Determine the [x, y] coordinate at the center of the cell enclosing the given text.  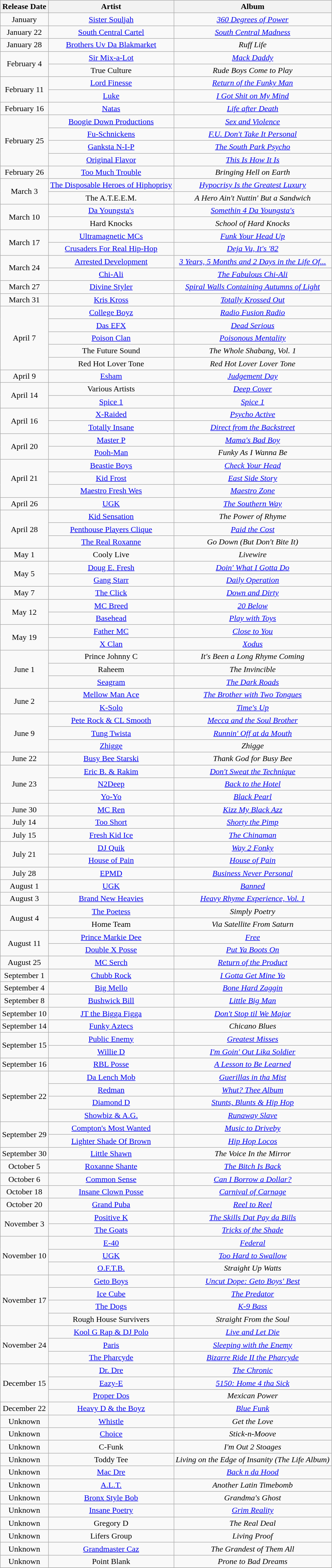
Via Satellite From Saturn [252, 924]
The Chinaman [252, 835]
Grandmaster Caz [111, 1549]
Father MC [111, 631]
Whistle [111, 1421]
Music to Driveby [252, 1128]
Various Artists [111, 389]
N2Deep [111, 784]
Beastie Boys [111, 465]
Deep Cover [252, 389]
Mecca and the Soul Brother [252, 720]
It's Been a Long Rhyme Coming [252, 657]
Pete Rock & CL Smooth [111, 720]
Proper Dos [111, 1396]
Master P [111, 440]
Ganksta N-I-P [111, 147]
Point Blank [111, 1561]
Hypocrisy Is the Greatest Luxury [252, 185]
Brand New Heavies [111, 899]
November 17 [24, 1300]
Runaway Slave [252, 1115]
Living Proof [252, 1536]
Insane Poetry [111, 1510]
Brothers Uv Da Blakmarket [111, 45]
September 29 [24, 1134]
April 16 [24, 421]
Doin' What I Gotta Do [252, 568]
May 19 [24, 638]
I'm Goin' Out Lika Soldier [252, 1052]
November 3 [24, 1224]
Double X Posse [111, 950]
Kool G Rap & DJ Polo [111, 1332]
Yo-Yo [111, 797]
Dr. Dre [111, 1370]
Mexican Power [252, 1396]
Toddy Tee [111, 1460]
September 22 [24, 1096]
The Chronic [252, 1370]
January 22 [24, 32]
Diamond D [111, 1103]
Mac Dre [111, 1472]
Bringing Hell on Earth [252, 172]
Red Hot Lover Tone [111, 363]
Funk Your Head Up [252, 236]
Carnival of Carnage [252, 1192]
Funky Aztecs [111, 1026]
August 11 [24, 943]
The Dark Roads [252, 682]
June 22 [24, 758]
The Disposable Heroes of Hiphoprisy [111, 185]
20 Below [252, 606]
September 4 [24, 988]
Compton's Most Wanted [111, 1128]
Ruff Life [252, 45]
January 28 [24, 45]
August 25 [24, 962]
Artist [111, 7]
True Culture [111, 70]
April 28 [24, 529]
O.F.T.B. [111, 1268]
Get the Love [252, 1421]
The Dogs [111, 1306]
Lord Finesse [111, 83]
Da Youngsta's [111, 211]
Da Lench Mob [111, 1077]
October 20 [24, 1205]
Little Big Man [252, 1001]
Hip Hop Locos [252, 1141]
July 28 [24, 873]
Fresh Kid Ice [111, 835]
Bone Hard Zaggin [252, 988]
The Predator [252, 1294]
Psycho Active [252, 415]
Redman [111, 1090]
Close to You [252, 631]
The Whole Shabang, Vol. 1 [252, 351]
Prince Markie Dee [111, 937]
Judgement Day [252, 376]
Album [252, 7]
Kid Sensation [111, 516]
Direct from the Backstreet [252, 427]
April 20 [24, 446]
March 10 [24, 217]
The Goats [111, 1230]
Blue Funk [252, 1409]
The Skills Dat Pay da Bills [252, 1217]
Bizarre Ride II the Pharcyde [252, 1357]
Stunts, Blunts & Hip Hop [252, 1103]
School of Hard Knocks [252, 223]
November 24 [24, 1345]
The Future Sound [111, 351]
Ultramagnetic MCs [111, 236]
February 26 [24, 172]
August 3 [24, 899]
March 24 [24, 268]
Sir Mix-a-Lot [111, 58]
Back n da Hood [252, 1472]
Heavy Rhyme Experience, Vol. 1 [252, 899]
March 31 [24, 300]
Stick-n-Moove [252, 1434]
South Central Cartel [111, 32]
The Bitch Is Back [252, 1166]
MC Breed [111, 606]
Original Flavor [111, 160]
Straight Up Watts [252, 1268]
Chi-Ali [111, 274]
Grandma's Ghost [252, 1498]
DJ Quik [111, 848]
Bushwick Bill [111, 1001]
The Pharcyde [111, 1357]
Too Much Trouble [111, 172]
Gang Starr [111, 580]
Eazy-E [111, 1383]
Simply Poetry [252, 911]
College Boyz [111, 312]
August 1 [24, 886]
January [24, 19]
February 25 [24, 140]
I Gotta Get Mine Yo [252, 975]
Time's Up [252, 707]
The Voice In the Mirror [252, 1153]
Whut? Thee Album [252, 1090]
Go Down (But Don't Bite It) [252, 542]
July 21 [24, 854]
Can I Borrow a Dollar? [252, 1179]
Fu-Schnickens [111, 134]
Poisonous Mentality [252, 338]
Spiral Walls Containing Autumns of Light [252, 287]
The Real Roxanne [111, 542]
April 9 [24, 376]
July 14 [24, 822]
June 23 [24, 784]
Red Hot Lover Lover Tone [252, 363]
Grand Puba [111, 1205]
Hard Knocks [111, 223]
Showbiz & A.G. [111, 1115]
Big Mello [111, 988]
Positive K [111, 1217]
December 22 [24, 1409]
September 14 [24, 1026]
March 3 [24, 192]
Insane Clown Posse [111, 1192]
The Invincible [252, 669]
Penthouse Players Clique [111, 529]
Totally Krossed Out [252, 300]
Livewire [252, 554]
Black Pearl [252, 797]
Check Your Head [252, 465]
3 Years, 5 Months and 2 Days in the Life Of... [252, 262]
Business Never Personal [252, 873]
Paris [111, 1345]
The Southern Way [252, 504]
Rough House Survivers [111, 1319]
Deja Vu, It's '82 [252, 249]
April 26 [24, 504]
Don't Stop til We Major [252, 1014]
September 16 [24, 1064]
Geto Boys [111, 1281]
Too Short [111, 822]
Return of the Product [252, 962]
Down and Dirty [252, 593]
Basehead [111, 618]
May 7 [24, 593]
September 10 [24, 1014]
Mack Daddy [252, 58]
April 21 [24, 478]
Crusaders For Real Hip-Hop [111, 249]
Kizz My Black Azz [252, 810]
Maestro Zone [252, 491]
C-Funk [111, 1447]
Natas [111, 108]
The South Park Psycho [252, 147]
Runnin' Off at da Mouth [252, 733]
A.L.T. [111, 1485]
Boogie Down Productions [111, 121]
February 16 [24, 108]
Maestro Fresh Wes [111, 491]
Busy Bee Starski [111, 758]
Release Date [24, 7]
July 15 [24, 835]
Raheem [111, 669]
The Real Deal [252, 1523]
X-Raided [111, 415]
Guerillas in tha Mist [252, 1077]
Ice Cube [111, 1294]
Paid the Cost [252, 529]
April 7 [24, 338]
May 1 [24, 554]
November 10 [24, 1256]
Tung Twista [111, 733]
E-40 [111, 1243]
Arrested Development [111, 262]
Banned [252, 886]
Greatest Misses [252, 1039]
Shorty the Pimp [252, 822]
Radio Fusion Radio [252, 312]
October 18 [24, 1192]
Rude Boys Come to Play [252, 70]
April 14 [24, 395]
The Power of Rhyme [252, 516]
Daily Operation [252, 580]
Seagram [111, 682]
Grim Reality [252, 1510]
Thank God for Busy Bee [252, 758]
September 30 [24, 1153]
Kid Frost [111, 478]
Don't Sweat the Technique [252, 771]
Common Sense [111, 1179]
Funky As I Wanna Be [252, 453]
June 1 [24, 669]
Chubb Rock [111, 975]
Prone to Bad Dreams [252, 1561]
I'm Out 2 Stoages [252, 1447]
This Is How It Is [252, 160]
December 15 [24, 1383]
August 4 [24, 918]
Lifers Group [111, 1536]
The Poetess [111, 911]
Free [252, 937]
Return of the Funky Man [252, 83]
The Fabulous Chi-Ali [252, 274]
March 17 [24, 242]
Sleeping with the Enemy [252, 1345]
Roxanne Shante [111, 1166]
May 12 [24, 612]
Xodus [252, 644]
Divine Styler [111, 287]
Doug E. Fresh [111, 568]
February 4 [24, 64]
Mama's Bad Boy [252, 440]
Eric B. & Rakim [111, 771]
June 2 [24, 701]
Living on the Edge of Insanity (The Life Album) [252, 1460]
Chicano Blues [252, 1026]
Uncut Dope: Geto Boys' Best [252, 1281]
Play with Toys [252, 618]
Bronx Style Bob [111, 1498]
March 27 [24, 287]
EPMD [111, 873]
Totally Insane [111, 427]
Das EFX [111, 325]
RBL Posse [111, 1064]
K-Solo [111, 707]
September 15 [24, 1045]
The Click [111, 593]
Willie D [111, 1052]
I Got Shit on My Mind [252, 96]
Esham [111, 376]
F.U. Don't Take It Personal [252, 134]
Another Latin Timebomb [252, 1485]
Federal [252, 1243]
October 6 [24, 1179]
Too Hard to Swallow [252, 1256]
Cooly Live [111, 554]
September 1 [24, 975]
Choice [111, 1434]
MC Ren [111, 810]
The Grandest of Them All [252, 1549]
Somethin 4 Da Youngsta's [252, 211]
K-9 Bass [252, 1306]
Back to the Hotel [252, 784]
Lighter Shade Of Brown [111, 1141]
Live and Let Die [252, 1332]
360 Degrees of Power [252, 19]
The Brother with Two Tongues [252, 695]
5150: Home 4 tha Sick [252, 1383]
Sex and Violence [252, 121]
East Side Story [252, 478]
Sister Souljah [111, 19]
Tricks of the Shade [252, 1230]
A Lesson to Be Learned [252, 1064]
September 8 [24, 1001]
May 5 [24, 574]
X Clan [111, 644]
Gregory D [111, 1523]
Little Shawn [111, 1153]
Luke [111, 96]
MC Serch [111, 962]
JT the Bigga Figga [111, 1014]
Life after Death [252, 108]
Mellow Man Ace [111, 695]
A Hero Ain't Nuttin' But a Sandwich [252, 198]
June 9 [24, 733]
Reel to Reel [252, 1205]
Prince Johnny C [111, 657]
The A.T.E.E.M. [111, 198]
Way 2 Fonky [252, 848]
Home Team [111, 924]
South Central Madness [252, 32]
October 5 [24, 1166]
Dead Serious [252, 325]
Heavy D & the Boyz [111, 1409]
Put Ya Boots On [252, 950]
Public Enemy [111, 1039]
Kris Kross [111, 300]
February 11 [24, 89]
June 30 [24, 810]
Poison Clan [111, 338]
Straight From the Soul [252, 1319]
Pooh-Man [111, 453]
